Return [x, y] of the center of cell containing provided text 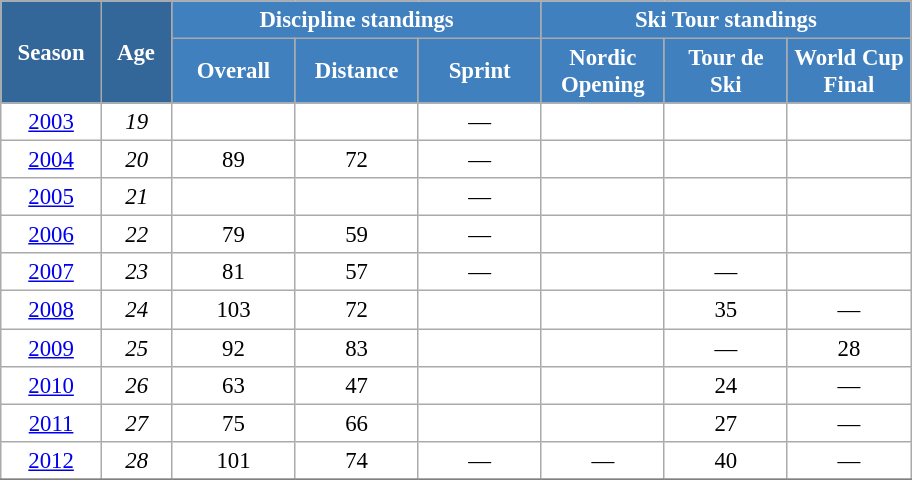
2011 [52, 423]
59 [356, 235]
Ski Tour standings [726, 20]
NordicOpening [602, 72]
22 [136, 235]
103 [234, 310]
Season [52, 52]
92 [234, 348]
63 [234, 385]
19 [136, 122]
Distance [356, 72]
81 [234, 273]
Tour deSki [726, 72]
World CupFinal [848, 72]
35 [726, 310]
2010 [52, 385]
2008 [52, 310]
Sprint [480, 72]
2006 [52, 235]
Age [136, 52]
89 [234, 160]
79 [234, 235]
25 [136, 348]
Discipline standings [356, 20]
2009 [52, 348]
47 [356, 385]
Overall [234, 72]
83 [356, 348]
21 [136, 197]
2004 [52, 160]
40 [726, 460]
66 [356, 423]
2003 [52, 122]
2012 [52, 460]
75 [234, 423]
2007 [52, 273]
20 [136, 160]
23 [136, 273]
57 [356, 273]
26 [136, 385]
2005 [52, 197]
74 [356, 460]
101 [234, 460]
